Identify which cell holds the provided text, then report its [X, Y] central coordinate. 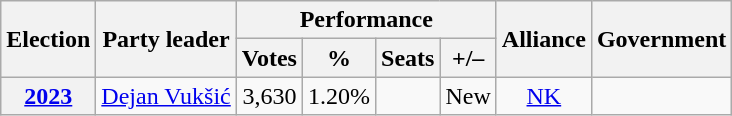
2023 [48, 96]
Party leader [166, 39]
Votes [269, 58]
Dejan Vukšić [166, 96]
Election [48, 39]
Government [661, 39]
Alliance [544, 39]
1.20% [338, 96]
% [338, 58]
New [468, 96]
+/– [468, 58]
Seats [408, 58]
3,630 [269, 96]
NK [544, 96]
Performance [366, 20]
